Find where the given text appears and provide that cell's center as [X, Y] coordinate. 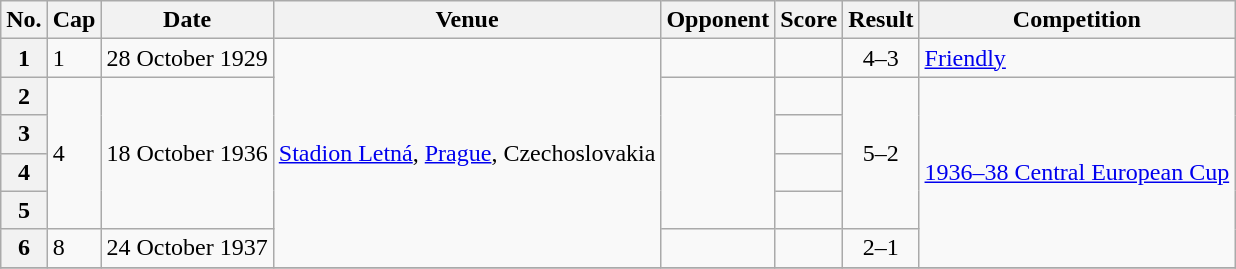
24 October 1937 [187, 248]
2 [24, 96]
5 [24, 210]
Opponent [718, 20]
No. [24, 20]
Cap [74, 20]
Friendly [1077, 58]
2–1 [881, 248]
Stadion Letná, Prague, Czechoslovakia [467, 153]
28 October 1929 [187, 58]
Result [881, 20]
1936–38 Central European Cup [1077, 172]
4–3 [881, 58]
Date [187, 20]
Score [809, 20]
Venue [467, 20]
18 October 1936 [187, 153]
8 [74, 248]
Competition [1077, 20]
3 [24, 134]
6 [24, 248]
5–2 [881, 153]
